Extract the (x, y) coordinate from the center of the cell holding the provided text.  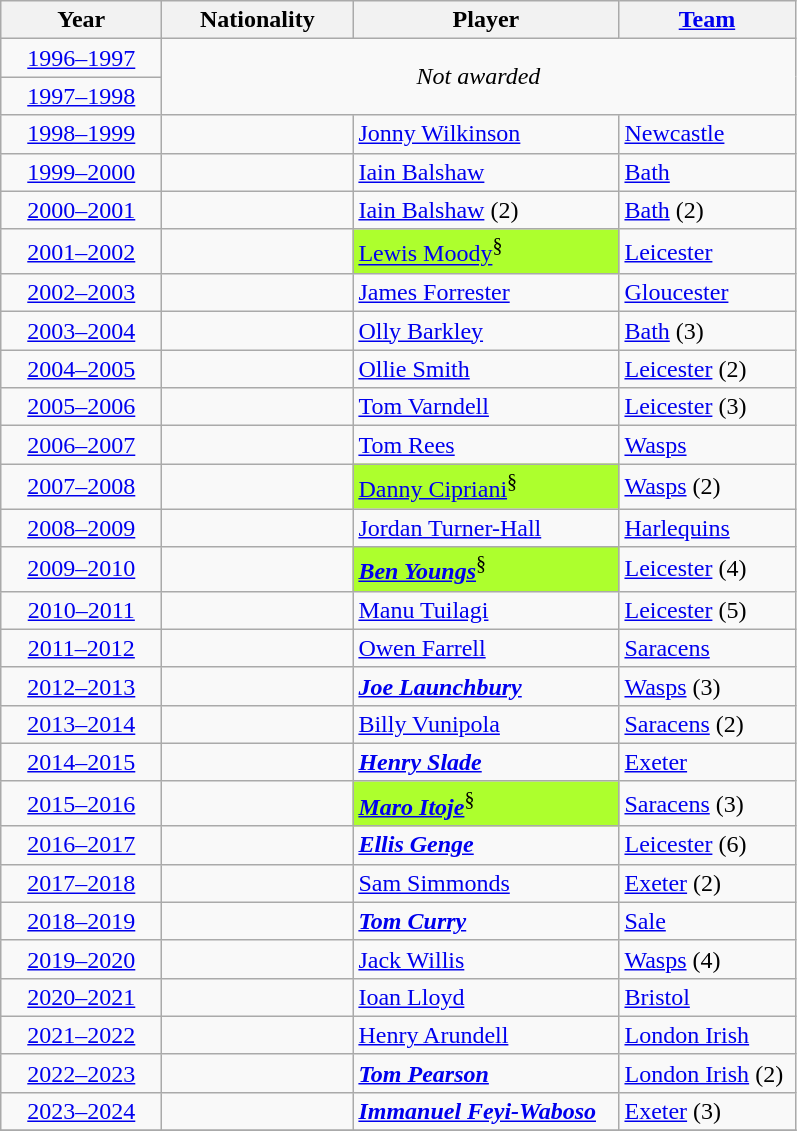
Saracens (2) (707, 724)
2008–2009 (82, 528)
1998–1999 (82, 134)
2003–2004 (82, 331)
Ollie Smith (486, 369)
Maro Itoje§ (486, 804)
2006–2007 (82, 445)
Bath (3) (707, 331)
1997–1998 (82, 96)
Leicester (2) (707, 369)
Leicester (5) (707, 610)
2000–2001 (82, 210)
Year (82, 20)
2009–2010 (82, 570)
Wasps (3) (707, 686)
Leicester (707, 252)
2002–2003 (82, 293)
Lewis Moody§ (486, 252)
Ellis Genge (486, 845)
Manu Tuilagi (486, 610)
2013–2014 (82, 724)
Bristol (707, 997)
Nationality (258, 20)
Exeter (3) (707, 1111)
Sale (707, 921)
Leicester (6) (707, 845)
Ben Youngs§ (486, 570)
Immanuel Feyi-Waboso (486, 1111)
2019–2020 (82, 959)
London Irish (2) (707, 1073)
Danny Cipriani§ (486, 486)
2001–2002 (82, 252)
2005–2006 (82, 407)
Saracens (707, 648)
Jack Willis (486, 959)
Gloucester (707, 293)
2011–2012 (82, 648)
Bath (2) (707, 210)
Wasps (2) (707, 486)
Iain Balshaw (486, 172)
Leicester (3) (707, 407)
London Irish (707, 1035)
1999–2000 (82, 172)
Player (486, 20)
1996–1997 (82, 58)
Billy Vunipola (486, 724)
Newcastle (707, 134)
Tom Varndell (486, 407)
2023–2024 (82, 1111)
Team (707, 20)
Harlequins (707, 528)
2004–2005 (82, 369)
Henry Slade (486, 762)
James Forrester (486, 293)
2017–2018 (82, 883)
Olly Barkley (486, 331)
Exeter (2) (707, 883)
2012–2013 (82, 686)
Owen Farrell (486, 648)
Iain Balshaw (2) (486, 210)
Exeter (707, 762)
Saracens (3) (707, 804)
2014–2015 (82, 762)
2007–2008 (82, 486)
Wasps (4) (707, 959)
Tom Rees (486, 445)
2015–2016 (82, 804)
Bath (707, 172)
Jordan Turner-Hall (486, 528)
2022–2023 (82, 1073)
Not awarded (478, 77)
2020–2021 (82, 997)
Wasps (707, 445)
2010–2011 (82, 610)
2021–2022 (82, 1035)
Tom Pearson (486, 1073)
Henry Arundell (486, 1035)
Leicester (4) (707, 570)
Joe Launchbury (486, 686)
Sam Simmonds (486, 883)
Tom Curry (486, 921)
2018–2019 (82, 921)
Jonny Wilkinson (486, 134)
Ioan Lloyd (486, 997)
2016–2017 (82, 845)
